Extract the (x, y) coordinate from the center of the cell holding the provided text.  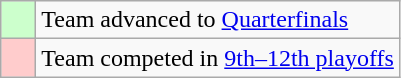
Team advanced to Quarterfinals (218, 20)
Team competed in 9th–12th playoffs (218, 58)
